Return the (x, y) coordinate for the center point of the cell that contains the specified text.  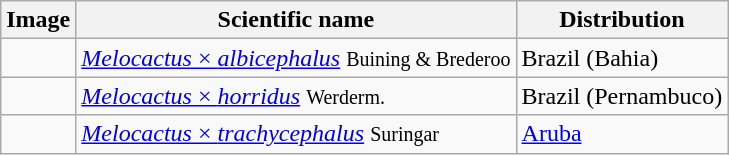
Melocactus × trachycephalus Suringar (296, 134)
Scientific name (296, 20)
Brazil (Bahia) (622, 58)
Melocactus × horridus Werderm. (296, 96)
Image (38, 20)
Distribution (622, 20)
Melocactus × albicephalus Buining & Brederoo (296, 58)
Brazil (Pernambuco) (622, 96)
Aruba (622, 134)
